Scan for the cell matching the given text and deliver its (x, y) coordinate at center. 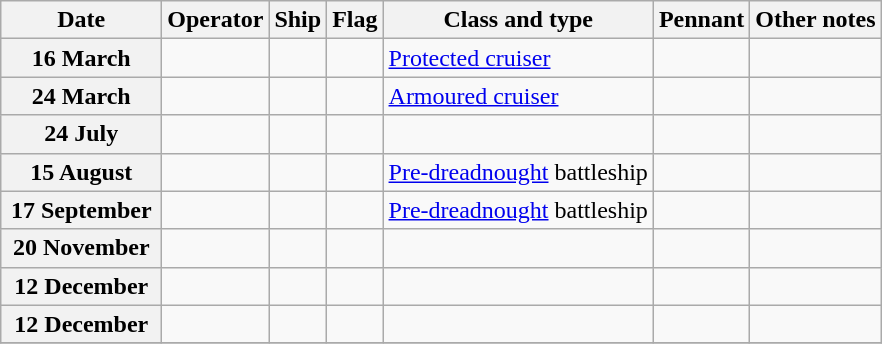
Pennant (701, 20)
15 August (82, 172)
24 July (82, 134)
Date (82, 20)
Class and type (518, 20)
Flag (355, 20)
Ship (298, 20)
17 September (82, 210)
20 November (82, 248)
24 March (82, 96)
Protected cruiser (518, 58)
Other notes (816, 20)
Operator (216, 20)
16 March (82, 58)
Armoured cruiser (518, 96)
